Return [x, y] of the center of cell containing provided text 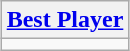
Best Player [65, 20]
